Find where the given text appears and provide that cell's center as (x, y) coordinate. 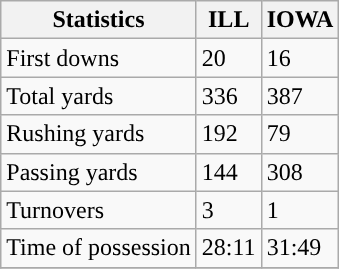
336 (228, 96)
Passing yards (99, 172)
31:49 (300, 248)
3 (228, 210)
20 (228, 58)
1 (300, 210)
Total yards (99, 96)
16 (300, 58)
28:11 (228, 248)
Rushing yards (99, 134)
ILL (228, 20)
Time of possession (99, 248)
IOWA (300, 20)
192 (228, 134)
387 (300, 96)
First downs (99, 58)
Statistics (99, 20)
79 (300, 134)
308 (300, 172)
Turnovers (99, 210)
144 (228, 172)
